Capture the cell that displays the provided text and extract its (X, Y) central coordinate. 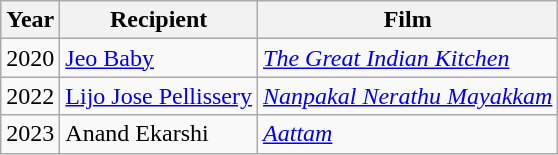
Recipient (159, 20)
Year (30, 20)
Anand Ekarshi (159, 134)
Aattam (408, 134)
Nanpakal Nerathu Mayakkam (408, 96)
2023 (30, 134)
Lijo Jose Pellissery (159, 96)
The Great Indian Kitchen (408, 58)
Film (408, 20)
2020 (30, 58)
Jeo Baby (159, 58)
2022 (30, 96)
